Locate the cell with the specified text and output its (x, y) center coordinate. 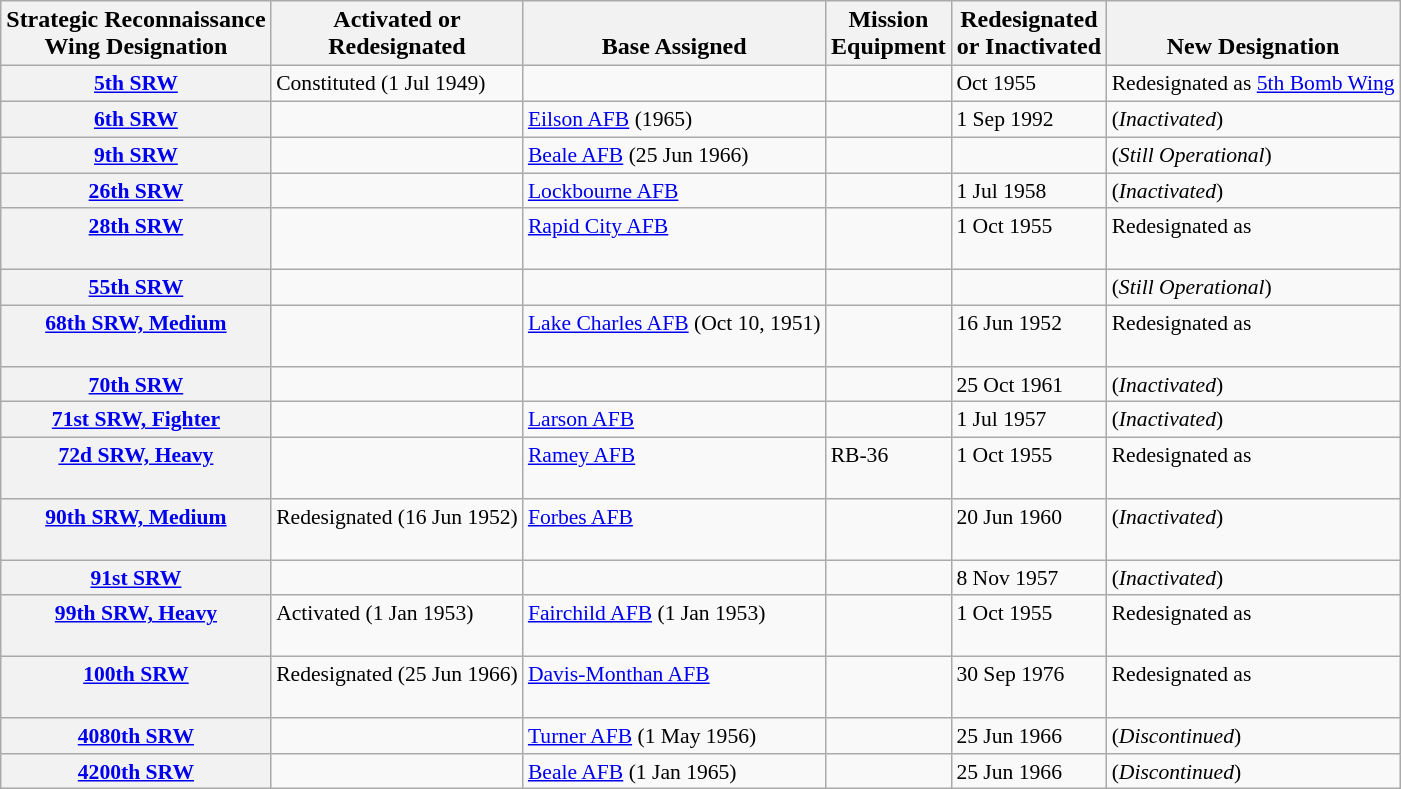
Base Assigned (674, 34)
Beale AFB (1 Jan 1965) (674, 771)
9th SRW (136, 155)
1 Jul 1957 (1028, 420)
Forbes AFB (674, 530)
90th SRW, Medium (136, 530)
Redesignatedor Inactivated (1028, 34)
Redesignated (25 Jun 1966) (397, 686)
55th SRW (136, 287)
8 Nov 1957 (1028, 578)
99th SRW, Heavy (136, 626)
Eilson AFB (1965) (674, 119)
Lake Charles AFB (Oct 10, 1951) (674, 336)
Redesignated as 5th Bomb Wing (1254, 84)
1 Sep 1992 (1028, 119)
30 Sep 1976 (1028, 686)
6th SRW (136, 119)
RB-36 (889, 468)
5th SRW (136, 84)
25 Oct 1961 (1028, 384)
Ramey AFB (674, 468)
MissionEquipment (889, 34)
68th SRW, Medium (136, 336)
Activated (1 Jan 1953) (397, 626)
4200th SRW (136, 771)
Beale AFB (25 Jun 1966) (674, 155)
100th SRW (136, 686)
Turner AFB (1 May 1956) (674, 736)
72d SRW, Heavy (136, 468)
Constituted (1 Jul 1949) (397, 84)
70th SRW (136, 384)
Redesignated (16 Jun 1952) (397, 530)
Fairchild AFB (1 Jan 1953) (674, 626)
20 Jun 1960 (1028, 530)
Larson AFB (674, 420)
71st SRW, Fighter (136, 420)
Oct 1955 (1028, 84)
4080th SRW (136, 736)
Rapid City AFB (674, 238)
26th SRW (136, 191)
1 Jul 1958 (1028, 191)
16 Jun 1952 (1028, 336)
Strategic ReconnaissanceWing Designation (136, 34)
Lockbourne AFB (674, 191)
28th SRW (136, 238)
New Designation (1254, 34)
Davis-Monthan AFB (674, 686)
Activated orRedesignated (397, 34)
91st SRW (136, 578)
